For the text-containing cell, return its midpoint in [X, Y] coordinate format. 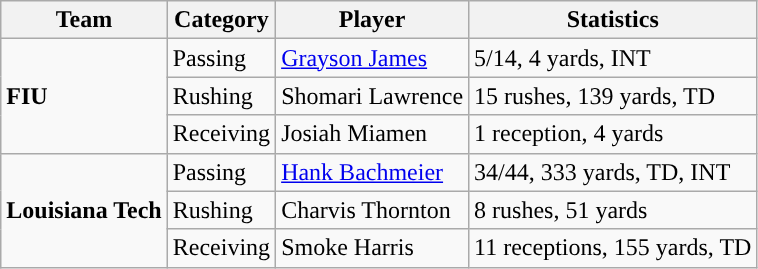
5/14, 4 yards, INT [613, 58]
Josiah Miamen [372, 134]
34/44, 333 yards, TD, INT [613, 172]
Statistics [613, 20]
Grayson James [372, 58]
15 rushes, 139 yards, TD [613, 96]
Category [221, 20]
1 reception, 4 yards [613, 134]
Hank Bachmeier [372, 172]
Charvis Thornton [372, 210]
8 rushes, 51 yards [613, 210]
Shomari Lawrence [372, 96]
11 receptions, 155 yards, TD [613, 248]
Player [372, 20]
Team [84, 20]
Louisiana Tech [84, 210]
FIU [84, 96]
Smoke Harris [372, 248]
